Detect which cell encompasses the target text, then output its [X, Y] center coordinate. 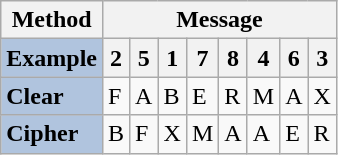
Clear [52, 96]
Example [52, 58]
Method [52, 20]
5 [144, 58]
7 [202, 58]
6 [294, 58]
3 [322, 58]
2 [116, 58]
8 [233, 58]
4 [263, 58]
Cipher [52, 134]
Message [219, 20]
1 [172, 58]
